Search for the cell housing the specified text and yield its [X, Y] center coordinate. 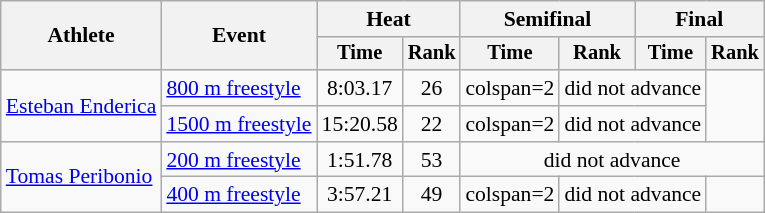
53 [432, 160]
400 m freestyle [238, 195]
Tomas Peribonio [82, 178]
Athlete [82, 36]
26 [432, 88]
49 [432, 195]
1:51.78 [360, 160]
8:03.17 [360, 88]
200 m freestyle [238, 160]
1500 m freestyle [238, 124]
800 m freestyle [238, 88]
Heat [389, 19]
Semifinal [547, 19]
Final [700, 19]
3:57.21 [360, 195]
15:20.58 [360, 124]
Esteban Enderica [82, 106]
22 [432, 124]
Event [238, 36]
